Detect which cell encompasses the target text, then output its (X, Y) center coordinate. 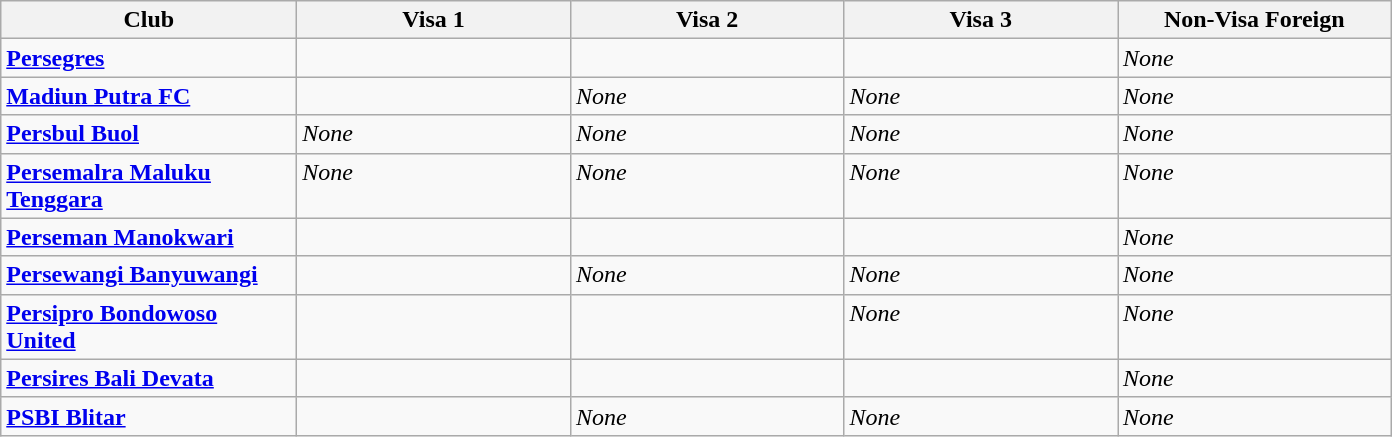
PSBI Blitar (149, 416)
Visa 1 (434, 20)
Non-Visa Foreign (1255, 20)
Persbul Buol (149, 134)
Visa 3 (981, 20)
Club (149, 20)
Persegres (149, 58)
Madiun Putra FC (149, 96)
Perseman Manokwari (149, 237)
Persires Bali Devata (149, 378)
Persipro Bondowoso United (149, 326)
Persemalra Maluku Tenggara (149, 186)
Visa 2 (707, 20)
Persewangi Banyuwangi (149, 275)
